Pinpoint the cell where the given text exists, returning its [x, y] midpoint coordinate. 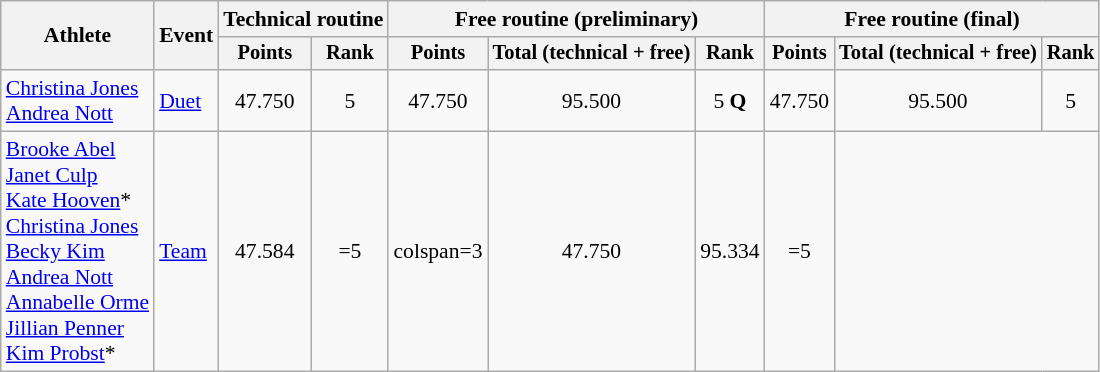
Christina JonesAndrea Nott [78, 100]
95.334 [730, 252]
colspan=3 [438, 252]
Duet [186, 100]
47.584 [264, 252]
Team [186, 252]
Athlete [78, 36]
Technical routine [303, 19]
Brooke AbelJanet CulpKate Hooven*Christina JonesBecky KimAndrea NottAnnabelle OrmeJillian PennerKim Probst* [78, 252]
Free routine (preliminary) [576, 19]
5 Q [730, 100]
Event [186, 36]
Free routine (final) [932, 19]
